Detect which cell encompasses the target text, then output its [x, y] center coordinate. 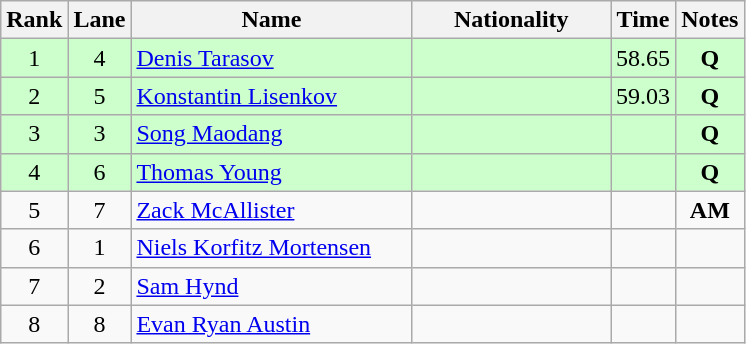
Song Maodang [272, 134]
Thomas Young [272, 172]
Konstantin Lisenkov [272, 96]
Rank [34, 20]
58.65 [644, 58]
Name [272, 20]
Zack McAllister [272, 210]
Lane [100, 20]
Time [644, 20]
Niels Korfitz Mortensen [272, 248]
Notes [710, 20]
AM [710, 210]
Sam Hynd [272, 286]
Evan Ryan Austin [272, 324]
Denis Tarasov [272, 58]
59.03 [644, 96]
Nationality [512, 20]
